Search for the cell housing the specified text and yield its [x, y] center coordinate. 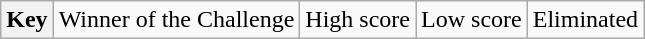
High score [358, 20]
Winner of the Challenge [176, 20]
Key [27, 20]
Eliminated [585, 20]
Low score [472, 20]
